Scan for the cell matching the given text and deliver its [X, Y] coordinate at center. 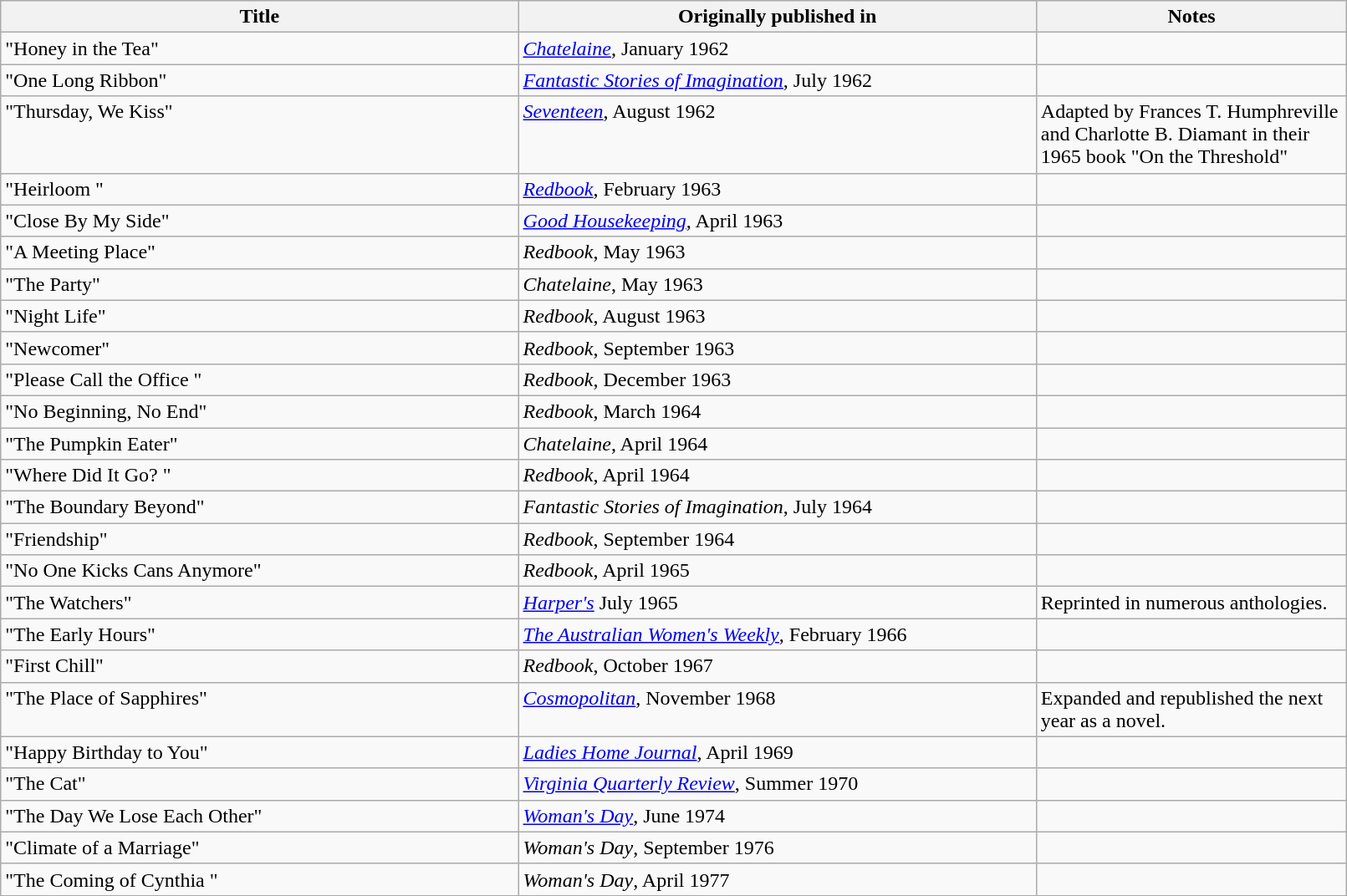
"The Early Hours" [259, 634]
Redbook, December 1963 [778, 379]
"The Coming of Cynthia " [259, 879]
"No One Kicks Cans Anymore" [259, 571]
Virginia Quarterly Review, Summer 1970 [778, 784]
Redbook, March 1964 [778, 411]
"The Party" [259, 284]
"A Meeting Place" [259, 252]
Chatelaine, January 1962 [778, 48]
"The Cat" [259, 784]
Seventeen, August 1962 [778, 135]
Redbook, February 1963 [778, 189]
Harper's July 1965 [778, 603]
Redbook, September 1964 [778, 539]
"The Watchers" [259, 603]
"The Place of Sapphires" [259, 709]
"Newcomer" [259, 348]
Ladies Home Journal, April 1969 [778, 752]
Woman's Day, September 1976 [778, 848]
Woman's Day, April 1977 [778, 879]
"Please Call the Office " [259, 379]
Chatelaine, April 1964 [778, 444]
Redbook, September 1963 [778, 348]
Chatelaine, May 1963 [778, 284]
"Where Did It Go? " [259, 476]
Expanded and republished the next year as a novel. [1191, 709]
Redbook, May 1963 [778, 252]
"Night Life" [259, 316]
"Friendship" [259, 539]
Fantastic Stories of Imagination, July 1964 [778, 507]
Redbook, April 1964 [778, 476]
"Thursday, We Kiss" [259, 135]
Title [259, 17]
Fantastic Stories of Imagination, July 1962 [778, 80]
Adapted by Frances T. Humphreville and Charlotte B. Diamant in their 1965 book "On the Threshold" [1191, 135]
Notes [1191, 17]
"No Beginning, No End" [259, 411]
"The Day We Lose Each Other" [259, 816]
"The Boundary Beyond" [259, 507]
Originally published in [778, 17]
"One Long Ribbon" [259, 80]
Cosmopolitan, November 1968 [778, 709]
Redbook, August 1963 [778, 316]
Redbook, October 1967 [778, 666]
"Happy Birthday to You" [259, 752]
The Australian Women's Weekly, February 1966 [778, 634]
Redbook, April 1965 [778, 571]
"Close By My Side" [259, 221]
Reprinted in numerous anthologies. [1191, 603]
"Climate of a Marriage" [259, 848]
Good Housekeeping, April 1963 [778, 221]
Woman's Day, June 1974 [778, 816]
"First Chill" [259, 666]
"The Pumpkin Eater" [259, 444]
"Heirloom " [259, 189]
"Honey in the Tea" [259, 48]
